Scan for the cell matching the given text and deliver its (x, y) coordinate at center. 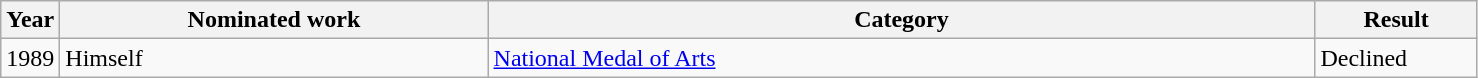
Category (902, 20)
National Medal of Arts (902, 58)
Declined (1396, 58)
Year (30, 20)
1989 (30, 58)
Nominated work (274, 20)
Himself (274, 58)
Result (1396, 20)
